Find where the given text appears and provide that cell's center as (x, y) coordinate. 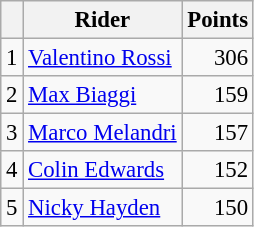
157 (218, 133)
5 (12, 208)
1 (12, 58)
Marco Melandri (102, 133)
Nicky Hayden (102, 208)
Points (218, 20)
2 (12, 95)
Rider (102, 20)
152 (218, 170)
3 (12, 133)
306 (218, 58)
150 (218, 208)
Colin Edwards (102, 170)
159 (218, 95)
Valentino Rossi (102, 58)
4 (12, 170)
Max Biaggi (102, 95)
